Provide the (X, Y) coordinate of the cell's center where the given text is located.  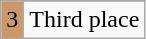
3 (12, 20)
Third place (84, 20)
